Return the (X, Y) coordinate for the center point of the cell that contains the specified text.  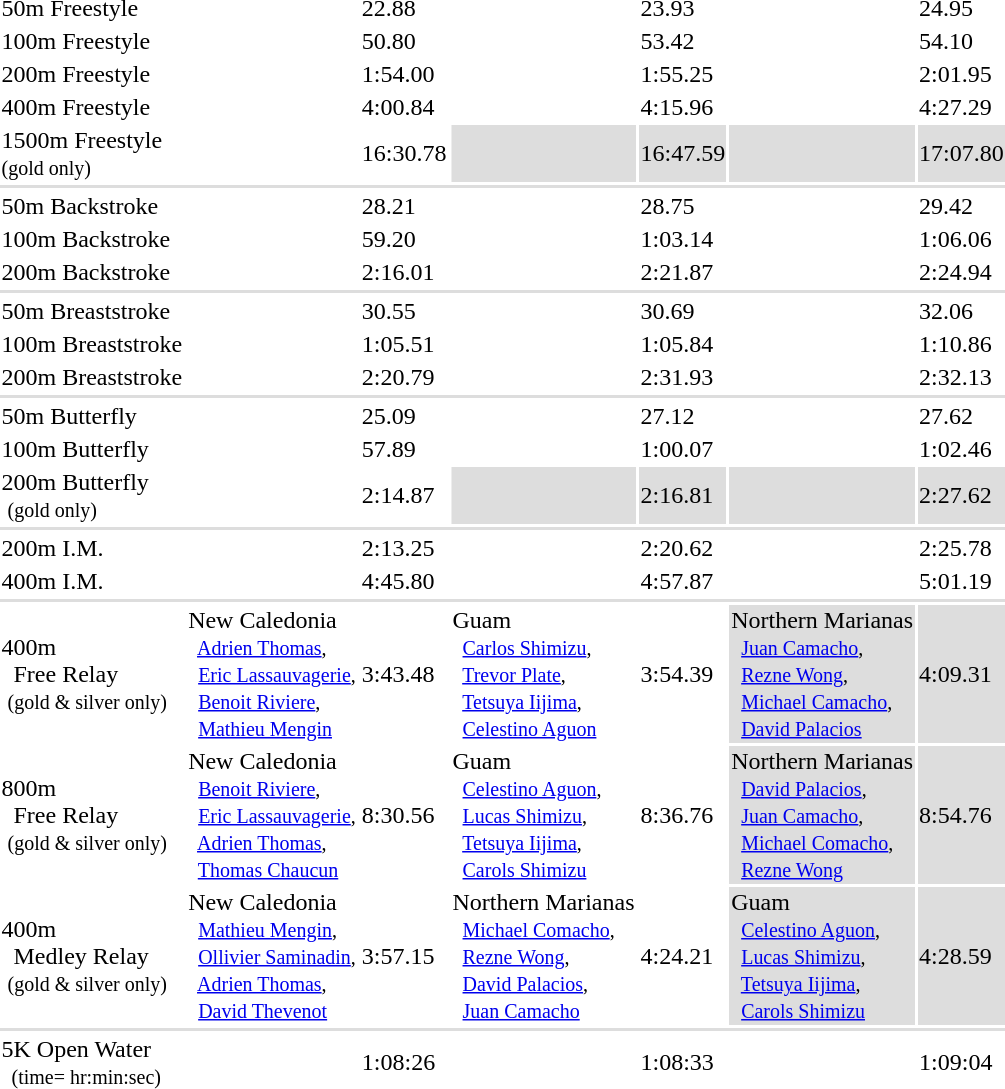
59.20 (404, 239)
2:21.87 (683, 272)
New Caledonia Adrien Thomas, Eric Lassauvagerie, Benoit Riviere, Mathieu Mengin (272, 674)
4:45.80 (404, 581)
1:03.14 (683, 239)
50m Backstroke (92, 206)
400m Freestyle (92, 107)
800m Free Relay (gold & silver only) (92, 815)
Northern Marianas David Palacios, Juan Camacho, Michael Comacho, Rezne Wong (822, 815)
2:31.93 (683, 377)
1:55.25 (683, 74)
Northern Marianas Juan Camacho, Rezne Wong, Michael Camacho, David Palacios (822, 674)
New Caledonia Mathieu Mengin, Ollivier Saminadin, Adrien Thomas, David Thevenot (272, 956)
30.55 (404, 311)
16:47.59 (683, 154)
53.42 (683, 41)
8:36.76 (683, 815)
4:00.84 (404, 107)
3:54.39 (683, 674)
200m Backstroke (92, 272)
28.75 (683, 206)
50m Butterfly (92, 416)
New Caledonia Benoit Riviere, Eric Lassauvagerie, Adrien Thomas, Thomas Chaucun (272, 815)
100m Backstroke (92, 239)
50.80 (404, 41)
50m Breaststroke (92, 311)
1:05.51 (404, 344)
100m Freestyle (92, 41)
Guam Carlos Shimizu, Trevor Plate, Tetsuya Iijima, Celestino Aguon (544, 674)
1:05.84 (683, 344)
2:14.87 (404, 496)
200m Butterfly (gold only) (92, 496)
3:43.48 (404, 674)
Northern Marianas Michael Comacho, Rezne Wong, David Palacios, Juan Camacho (544, 956)
4:24.21 (683, 956)
57.89 (404, 449)
200m Breaststroke (92, 377)
16:30.78 (404, 154)
2:20.79 (404, 377)
2:16.01 (404, 272)
3:57.15 (404, 956)
1500m Freestyle (gold only) (92, 154)
1:00.07 (683, 449)
28.21 (404, 206)
8:30.56 (404, 815)
1:54.00 (404, 74)
100m Butterfly (92, 449)
2:13.25 (404, 548)
200m Freestyle (92, 74)
100m Breaststroke (92, 344)
4:15.96 (683, 107)
4:57.87 (683, 581)
30.69 (683, 311)
27.12 (683, 416)
400m I.M. (92, 581)
2:20.62 (683, 548)
400m Free Relay (gold & silver only) (92, 674)
25.09 (404, 416)
2:16.81 (683, 496)
200m I.M. (92, 548)
400m Medley Relay (gold & silver only) (92, 956)
